Pinpoint the cell where the given text exists, returning its (X, Y) midpoint coordinate. 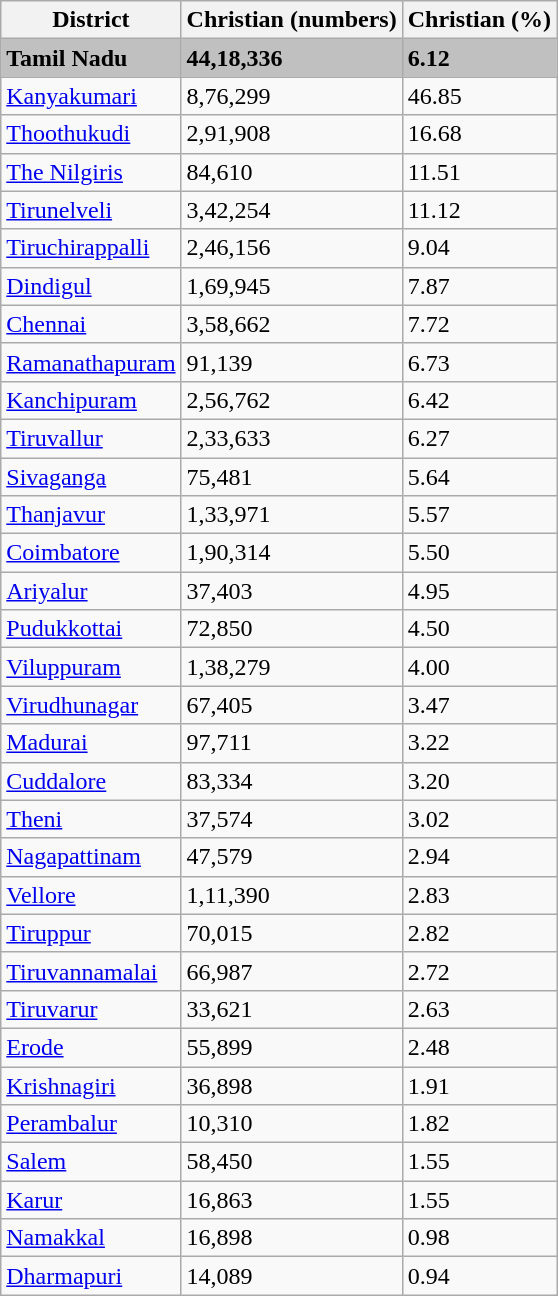
3.47 (479, 705)
2.48 (479, 1047)
Virudhunagar (91, 705)
Krishnagiri (91, 1085)
3.02 (479, 819)
8,76,299 (292, 96)
4.00 (479, 667)
Namakkal (91, 1238)
Ramanathapuram (91, 362)
4.95 (479, 591)
47,579 (292, 857)
75,481 (292, 477)
70,015 (292, 933)
Christian (numbers) (292, 20)
Ariyalur (91, 591)
1,38,279 (292, 667)
Kanchipuram (91, 400)
55,899 (292, 1047)
Erode (91, 1047)
83,334 (292, 781)
37,403 (292, 591)
The Nilgiris (91, 172)
2.72 (479, 971)
3.22 (479, 743)
Dharmapuri (91, 1276)
Karur (91, 1200)
5.64 (479, 477)
Cuddalore (91, 781)
37,574 (292, 819)
Theni (91, 819)
Madurai (91, 743)
3.20 (479, 781)
Kanyakumari (91, 96)
6.73 (479, 362)
Viluppuram (91, 667)
1,11,390 (292, 895)
5.50 (479, 553)
Coimbatore (91, 553)
2,91,908 (292, 134)
3,58,662 (292, 324)
7.87 (479, 286)
2.94 (479, 857)
58,450 (292, 1162)
97,711 (292, 743)
1,33,971 (292, 515)
7.72 (479, 324)
1.82 (479, 1124)
16,898 (292, 1238)
6.12 (479, 58)
72,850 (292, 629)
2,46,156 (292, 248)
67,405 (292, 705)
Nagapattinam (91, 857)
2.63 (479, 1009)
Salem (91, 1162)
Sivaganga (91, 477)
Dindigul (91, 286)
0.94 (479, 1276)
33,621 (292, 1009)
Chennai (91, 324)
5.57 (479, 515)
1,69,945 (292, 286)
Tiruchirappalli (91, 248)
4.50 (479, 629)
Thanjavur (91, 515)
14,089 (292, 1276)
36,898 (292, 1085)
Tiruvannamalai (91, 971)
11.51 (479, 172)
2.83 (479, 895)
Vellore (91, 895)
Pudukkottai (91, 629)
11.12 (479, 210)
84,610 (292, 172)
2,56,762 (292, 400)
0.98 (479, 1238)
10,310 (292, 1124)
District (91, 20)
1,90,314 (292, 553)
Tiruvallur (91, 438)
44,18,336 (292, 58)
Thoothukudi (91, 134)
2.82 (479, 933)
Tiruvarur (91, 1009)
1.91 (479, 1085)
Perambalur (91, 1124)
Christian (%) (479, 20)
91,139 (292, 362)
6.27 (479, 438)
16,863 (292, 1200)
46.85 (479, 96)
Tamil Nadu (91, 58)
2,33,633 (292, 438)
Tiruppur (91, 933)
9.04 (479, 248)
16.68 (479, 134)
3,42,254 (292, 210)
Tirunelveli (91, 210)
6.42 (479, 400)
66,987 (292, 971)
